From the cell containing the given text, extract its center point as [x, y] coordinate. 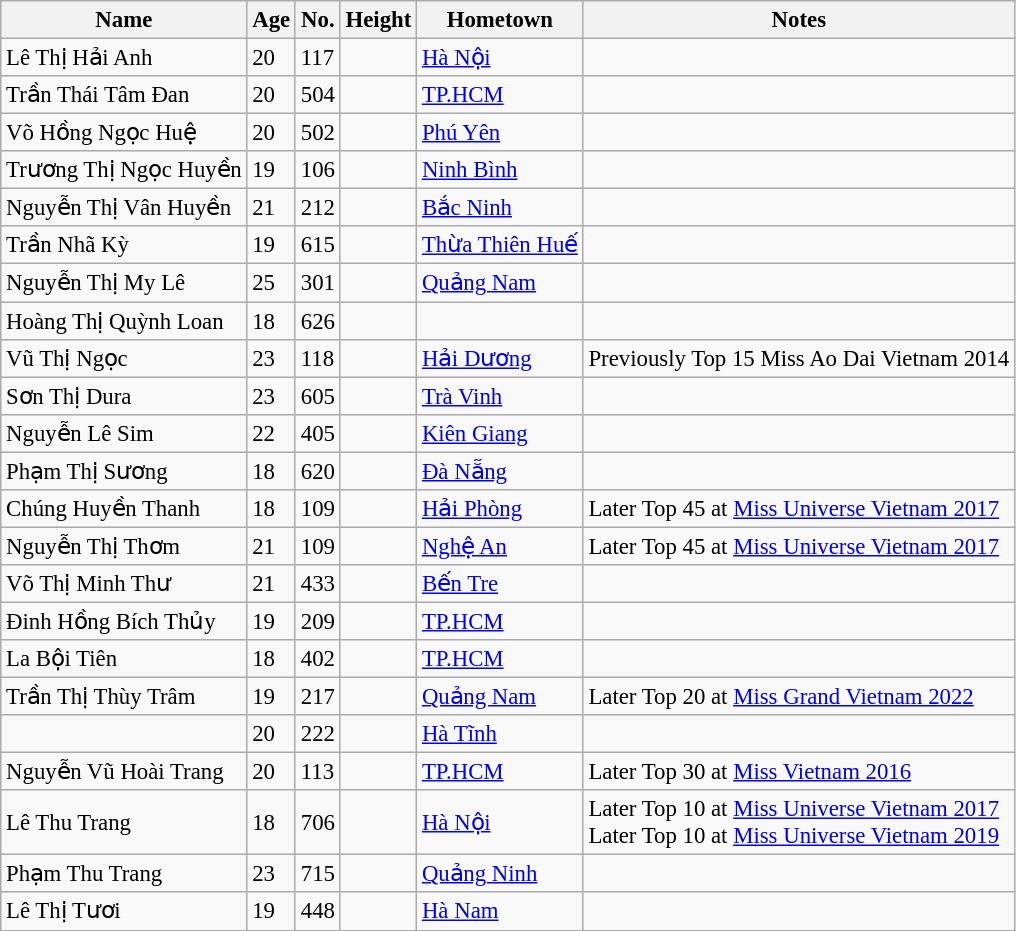
Bến Tre [500, 584]
715 [318, 874]
117 [318, 58]
Bắc Ninh [500, 208]
Phạm Thị Sương [124, 471]
25 [272, 283]
504 [318, 95]
Hà Tĩnh [500, 734]
22 [272, 433]
Trần Nhã Kỳ [124, 245]
626 [318, 321]
405 [318, 433]
605 [318, 396]
Ninh Bình [500, 170]
Chúng Huyền Thanh [124, 509]
620 [318, 471]
Hải Dương [500, 358]
Phú Yên [500, 133]
No. [318, 20]
706 [318, 822]
Phạm Thu Trang [124, 874]
433 [318, 584]
Vũ Thị Ngọc [124, 358]
502 [318, 133]
Later Top 20 at Miss Grand Vietnam 2022 [798, 697]
Hải Phòng [500, 509]
Age [272, 20]
Võ Thị Minh Thư [124, 584]
Trương Thị Ngọc Huyền [124, 170]
Hoàng Thị Quỳnh Loan [124, 321]
Nguyễn Thị Thơm [124, 546]
Kiên Giang [500, 433]
Trần Thị Thùy Trâm [124, 697]
113 [318, 772]
402 [318, 659]
Lê Thị Hải Anh [124, 58]
222 [318, 734]
Sơn Thị Dura [124, 396]
Previously Top 15 Miss Ao Dai Vietnam 2014 [798, 358]
Nguyễn Lê Sim [124, 433]
448 [318, 912]
Nguyễn Thị My Lê [124, 283]
Võ Hồng Ngọc Huệ [124, 133]
Later Top 10 at Miss Universe Vietnam 2017Later Top 10 at Miss Universe Vietnam 2019 [798, 822]
Trà Vinh [500, 396]
La Bội Tiên [124, 659]
Trần Thái Tâm Đan [124, 95]
Đà Nẵng [500, 471]
Notes [798, 20]
615 [318, 245]
106 [318, 170]
Height [378, 20]
Later Top 30 at Miss Vietnam 2016 [798, 772]
209 [318, 621]
Name [124, 20]
Hà Nam [500, 912]
301 [318, 283]
212 [318, 208]
Lê Thị Tươi [124, 912]
Nguyễn Thị Vân Huyền [124, 208]
Lê Thu Trang [124, 822]
Nghệ An [500, 546]
118 [318, 358]
Nguyễn Vũ Hoài Trang [124, 772]
217 [318, 697]
Đinh Hồng Bích Thủy [124, 621]
Quảng Ninh [500, 874]
Hometown [500, 20]
Thừa Thiên Huế [500, 245]
